From the cell containing the given text, extract its center point as [x, y] coordinate. 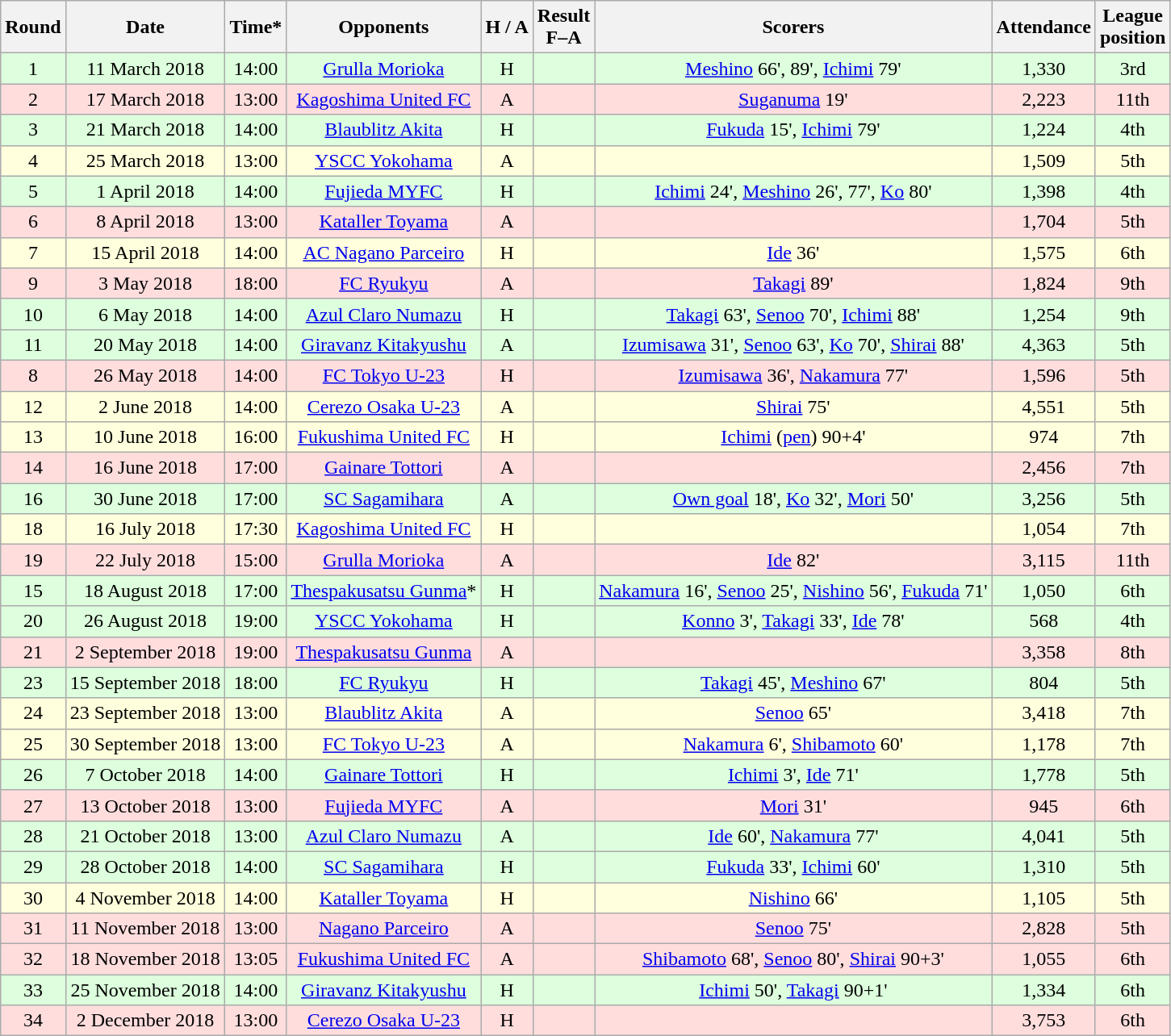
1,596 [1043, 375]
Scorers [793, 27]
568 [1043, 621]
Time* [256, 27]
16 [33, 499]
Nakamura 16', Senoo 25', Nishino 56', Fukuda 71' [793, 591]
3,753 [1043, 1021]
Ichimi 50', Takagi 90+1' [793, 990]
18 November 2018 [145, 959]
H / A [507, 27]
3 [33, 130]
19 [33, 560]
3,418 [1043, 713]
Round [33, 27]
25 March 2018 [145, 161]
6 [33, 222]
Takagi 89' [793, 283]
26 [33, 775]
804 [1043, 683]
Opponents [384, 27]
25 November 2018 [145, 990]
1,054 [1043, 529]
1,824 [1043, 283]
15 September 2018 [145, 683]
Fukuda 15', Ichimi 79' [793, 130]
4 November 2018 [145, 898]
Shibamoto 68', Senoo 80', Shirai 90+3' [793, 959]
23 [33, 683]
4,551 [1043, 406]
8 April 2018 [145, 222]
Attendance [1043, 27]
13 October 2018 [145, 805]
1,050 [1043, 591]
16 June 2018 [145, 468]
Meshino 66', 89', Ichimi 79' [793, 69]
26 August 2018 [145, 621]
2 December 2018 [145, 1021]
30 September 2018 [145, 744]
8th [1132, 652]
945 [1043, 805]
10 June 2018 [145, 437]
4,363 [1043, 345]
21 March 2018 [145, 130]
Date [145, 27]
1,178 [1043, 744]
1 [33, 69]
Ide 82' [793, 560]
20 May 2018 [145, 345]
1,330 [1043, 69]
24 [33, 713]
1,334 [1043, 990]
30 June 2018 [145, 499]
17:30 [256, 529]
Izumisawa 36', Nakamura 77' [793, 375]
Senoo 75' [793, 929]
16 July 2018 [145, 529]
33 [33, 990]
Konno 3', Takagi 33', Ide 78' [793, 621]
1,224 [1043, 130]
2 June 2018 [145, 406]
5 [33, 191]
3rd [1132, 69]
Fukuda 33', Ichimi 60' [793, 867]
22 July 2018 [145, 560]
4,041 [1043, 836]
16:00 [256, 437]
28 October 2018 [145, 867]
9 [33, 283]
Nagano Parceiro [384, 929]
1,509 [1043, 161]
1,778 [1043, 775]
28 [33, 836]
29 [33, 867]
18 August 2018 [145, 591]
1,310 [1043, 867]
11 November 2018 [145, 929]
2,828 [1043, 929]
Ichimi 24', Meshino 26', 77', Ko 80' [793, 191]
15 [33, 591]
21 [33, 652]
27 [33, 805]
1,398 [1043, 191]
Ichimi (pen) 90+4' [793, 437]
20 [33, 621]
1 April 2018 [145, 191]
31 [33, 929]
18 [33, 529]
Ichimi 3', Ide 71' [793, 775]
23 September 2018 [145, 713]
Own goal 18', Ko 32', Mori 50' [793, 499]
Nishino 66' [793, 898]
2 September 2018 [145, 652]
Ide 60', Nakamura 77' [793, 836]
30 [33, 898]
3,358 [1043, 652]
25 [33, 744]
32 [33, 959]
11 March 2018 [145, 69]
21 October 2018 [145, 836]
Leagueposition [1132, 27]
Takagi 45', Meshino 67' [793, 683]
15:00 [256, 560]
11 [33, 345]
Shirai 75' [793, 406]
7 [33, 253]
26 May 2018 [145, 375]
ResultF–A [563, 27]
2,223 [1043, 99]
1,704 [1043, 222]
8 [33, 375]
Suganuma 19' [793, 99]
1,105 [1043, 898]
Senoo 65' [793, 713]
Ide 36' [793, 253]
15 April 2018 [145, 253]
12 [33, 406]
6 May 2018 [145, 314]
Izumisawa 31', Senoo 63', Ko 70', Shirai 88' [793, 345]
3,115 [1043, 560]
10 [33, 314]
2,456 [1043, 468]
1,254 [1043, 314]
3,256 [1043, 499]
Takagi 63', Senoo 70', Ichimi 88' [793, 314]
4 [33, 161]
Mori 31' [793, 805]
1,575 [1043, 253]
13:05 [256, 959]
13 [33, 437]
Thespakusatsu Gunma [384, 652]
7 October 2018 [145, 775]
17 March 2018 [145, 99]
974 [1043, 437]
14 [33, 468]
2 [33, 99]
1,055 [1043, 959]
3 May 2018 [145, 283]
Nakamura 6', Shibamoto 60' [793, 744]
Thespakusatsu Gunma* [384, 591]
34 [33, 1021]
AC Nagano Parceiro [384, 253]
